Provide the [X, Y] coordinate of the cell's center where the given text is located.  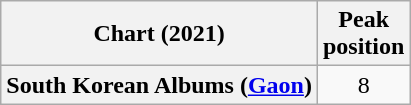
South Korean Albums (Gaon) [160, 85]
8 [363, 85]
Peakposition [363, 34]
Chart (2021) [160, 34]
